Determine the (x, y) coordinate at the center of the cell enclosing the given text.  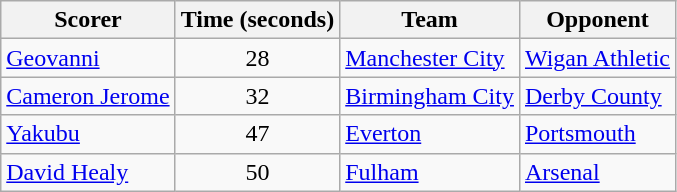
Time (seconds) (258, 20)
28 (258, 58)
47 (258, 134)
Geovanni (88, 58)
Cameron Jerome (88, 96)
Wigan Athletic (597, 58)
Derby County (597, 96)
32 (258, 96)
Opponent (597, 20)
Team (430, 20)
Scorer (88, 20)
Fulham (430, 172)
Manchester City (430, 58)
Birmingham City (430, 96)
Everton (430, 134)
Portsmouth (597, 134)
Arsenal (597, 172)
50 (258, 172)
David Healy (88, 172)
Yakubu (88, 134)
